Return the (X, Y) coordinate for the center point of the cell that contains the specified text.  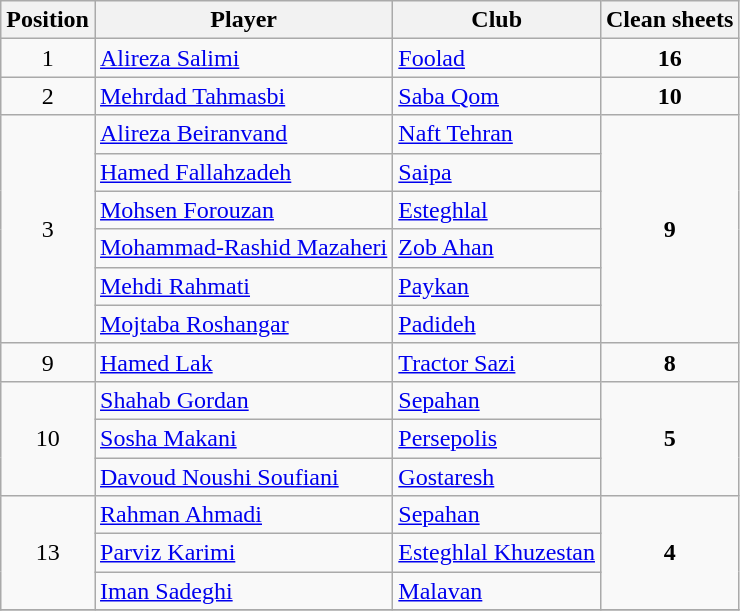
2 (48, 96)
Clean sheets (669, 20)
16 (669, 58)
Mohsen Forouzan (243, 210)
Alireza Beiranvand (243, 134)
Persepolis (497, 438)
Foolad (497, 58)
Mehdi Rahmati (243, 286)
Parviz Karimi (243, 553)
Saba Qom (497, 96)
Rahman Ahmadi (243, 515)
1 (48, 58)
Mohammad-Rashid Mazaheri (243, 248)
4 (669, 553)
Mehrdad Tahmasbi (243, 96)
Club (497, 20)
Shahab Gordan (243, 400)
13 (48, 553)
Iman Sadeghi (243, 591)
Alireza Salimi (243, 58)
Player (243, 20)
5 (669, 438)
Tractor Sazi (497, 362)
Saipa (497, 172)
Gostaresh (497, 477)
Mojtaba Roshangar (243, 324)
Padideh (497, 324)
Sosha Makani (243, 438)
Hamed Lak (243, 362)
8 (669, 362)
Malavan (497, 591)
Esteghlal (497, 210)
3 (48, 229)
Position (48, 20)
Hamed Fallahzadeh (243, 172)
Davoud Noushi Soufiani (243, 477)
Naft Tehran (497, 134)
Esteghlal Khuzestan (497, 553)
Paykan (497, 286)
Zob Ahan (497, 248)
